Return the [X, Y] coordinate for the center point of the cell that contains the specified text.  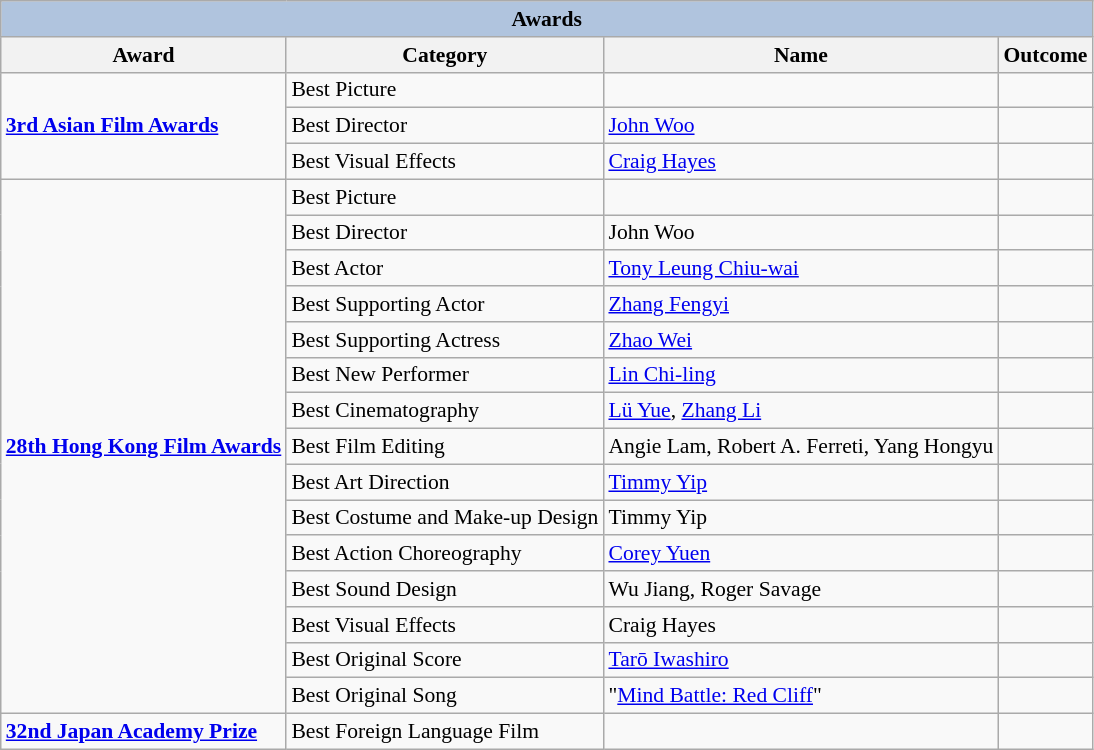
Corey Yuen [800, 554]
28th Hong Kong Film Awards [144, 446]
Lin Chi-ling [800, 375]
Best Film Editing [444, 447]
Best Original Score [444, 660]
Outcome [1045, 55]
Best Supporting Actor [444, 304]
Best Costume and Make-up Design [444, 518]
Lü Yue, Zhang Li [800, 411]
Best New Performer [444, 375]
Tony Leung Chiu-wai [800, 269]
Best Actor [444, 269]
Best Sound Design [444, 589]
Best Supporting Actress [444, 340]
Awards [547, 19]
Wu Jiang, Roger Savage [800, 589]
3rd Asian Film Awards [144, 126]
Zhang Fengyi [800, 304]
Award [144, 55]
32nd Japan Academy Prize [144, 732]
Best Cinematography [444, 411]
Angie Lam, Robert A. Ferreti, Yang Hongyu [800, 447]
Best Art Direction [444, 482]
Category [444, 55]
Best Action Choreography [444, 554]
Zhao Wei [800, 340]
Best Foreign Language Film [444, 732]
"Mind Battle: Red Cliff" [800, 696]
Tarō Iwashiro [800, 660]
Name [800, 55]
Best Original Song [444, 696]
